Identify which cell holds the provided text, then report its [X, Y] central coordinate. 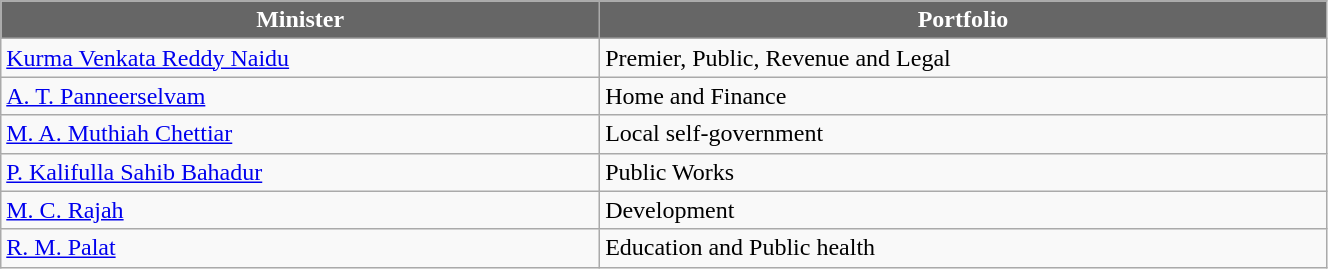
Development [964, 210]
Education and Public health [964, 248]
Premier, Public, Revenue and Legal [964, 58]
Local self-government [964, 134]
M. A. Muthiah Chettiar [300, 134]
Public Works [964, 172]
Kurma Venkata Reddy Naidu [300, 58]
M. C. Rajah [300, 210]
A. T. Panneerselvam [300, 96]
R. M. Palat [300, 248]
Minister [300, 20]
Home and Finance [964, 96]
Portfolio [964, 20]
P. Kalifulla Sahib Bahadur [300, 172]
